For the text-containing cell, return its midpoint in [X, Y] coordinate format. 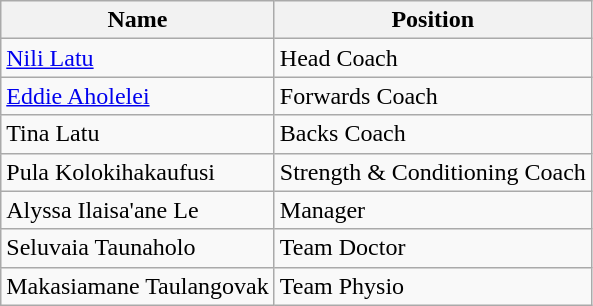
Alyssa Ilaisa'ane Le [138, 210]
Makasiamane Taulangovak [138, 286]
Tina Latu [138, 134]
Forwards Coach [432, 96]
Name [138, 20]
Head Coach [432, 58]
Position [432, 20]
Nili Latu [138, 58]
Team Doctor [432, 248]
Seluvaia Taunaholo [138, 248]
Strength & Conditioning Coach [432, 172]
Backs Coach [432, 134]
Manager [432, 210]
Team Physio [432, 286]
Eddie Aholelei [138, 96]
Pula Kolokihakaufusi [138, 172]
